Pinpoint the cell where the given text exists, returning its [x, y] midpoint coordinate. 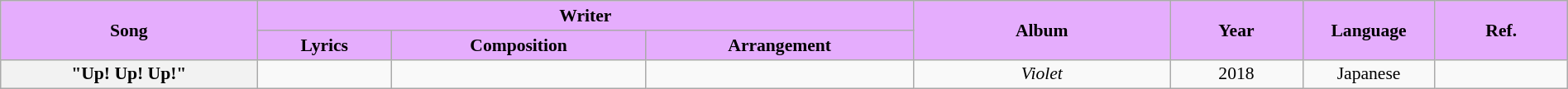
Language [1369, 30]
Writer [586, 16]
Song [129, 30]
Composition [519, 44]
Lyrics [324, 44]
Violet [1042, 74]
Japanese [1369, 74]
"Up! Up! Up!" [129, 74]
Year [1236, 30]
Album [1042, 30]
Ref. [1501, 30]
Arrangement [780, 44]
2018 [1236, 74]
